Output the [X, Y] coordinate of the center of the cell containing the given text.  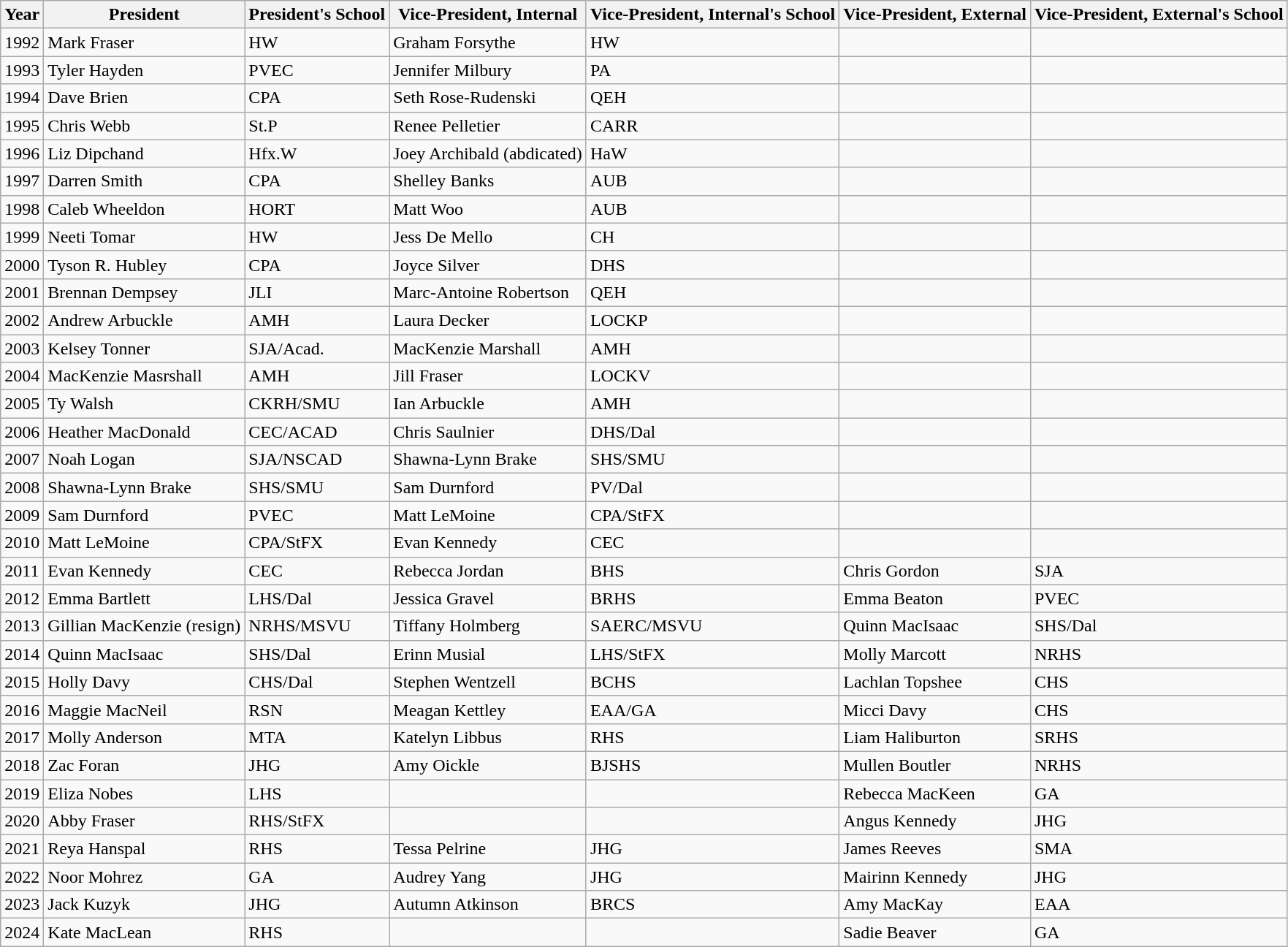
2000 [22, 265]
Sadie Beaver [935, 932]
Zac Foran [145, 765]
Renee Pelletier [488, 126]
EAA [1159, 905]
2019 [22, 793]
Stephen Wentzell [488, 682]
Year [22, 15]
Abby Fraser [145, 821]
Jess De Mello [488, 237]
Mairinn Kennedy [935, 877]
1992 [22, 42]
2005 [22, 404]
Rebecca Jordan [488, 571]
Reya Hanspal [145, 849]
BHS [712, 571]
1994 [22, 98]
1993 [22, 70]
Jessica Gravel [488, 598]
Chris Webb [145, 126]
2002 [22, 320]
2008 [22, 487]
Kate MacLean [145, 932]
Ian Arbuckle [488, 404]
2017 [22, 737]
Jack Kuzyk [145, 905]
SJA [1159, 571]
RSN [317, 710]
Jennifer Milbury [488, 70]
Tyler Hayden [145, 70]
Rebecca MacKeen [935, 793]
Katelyn Libbus [488, 737]
1995 [22, 126]
Joey Archibald (abdicated) [488, 153]
2024 [22, 932]
EAA/GA [712, 710]
Liz Dipchand [145, 153]
Micci Davy [935, 710]
President's School [317, 15]
Mark Fraser [145, 42]
Graham Forsythe [488, 42]
2014 [22, 654]
LHS/Dal [317, 598]
St.P [317, 126]
Noor Mohrez [145, 877]
2011 [22, 571]
Tiffany Holmberg [488, 626]
2003 [22, 349]
Tessa Pelrine [488, 849]
HORT [317, 209]
BJSHS [712, 765]
SJA/Acad. [317, 349]
CKRH/SMU [317, 404]
LOCKP [712, 320]
Erinn Musial [488, 654]
Dave Brien [145, 98]
Marc-Antoine Robertson [488, 292]
2007 [22, 460]
SAERC/MSVU [712, 626]
CARR [712, 126]
Vice-President, External's School [1159, 15]
Eliza Nobes [145, 793]
SMA [1159, 849]
President [145, 15]
Vice-President, External [935, 15]
BRCS [712, 905]
2006 [22, 432]
2018 [22, 765]
Kelsey Tonner [145, 349]
Tyson R. Hubley [145, 265]
JLI [317, 292]
PV/Dal [712, 487]
Matt Woo [488, 209]
Audrey Yang [488, 877]
2001 [22, 292]
Angus Kennedy [935, 821]
Mullen Boutler [935, 765]
Emma Beaton [935, 598]
Vice-President, Internal [488, 15]
Holly Davy [145, 682]
Noah Logan [145, 460]
SJA/NSCAD [317, 460]
Andrew Arbuckle [145, 320]
Neeti Tomar [145, 237]
Vice-President, Internal's School [712, 15]
Amy Oickle [488, 765]
MacKenzie Marshall [488, 349]
SRHS [1159, 737]
LHS/StFX [712, 654]
1996 [22, 153]
Emma Bartlett [145, 598]
1998 [22, 209]
2021 [22, 849]
DHS/Dal [712, 432]
Autumn Atkinson [488, 905]
Jill Fraser [488, 376]
LHS [317, 793]
Chris Gordon [935, 571]
CHS/Dal [317, 682]
Meagan Kettley [488, 710]
Molly Marcott [935, 654]
Laura Decker [488, 320]
LOCKV [712, 376]
Hfx.W [317, 153]
2013 [22, 626]
2016 [22, 710]
Ty Walsh [145, 404]
2010 [22, 543]
Shelley Banks [488, 181]
Gillian MacKenzie (resign) [145, 626]
Caleb Wheeldon [145, 209]
1997 [22, 181]
BRHS [712, 598]
MacKenzie Masrshall [145, 376]
Seth Rose-Rudenski [488, 98]
RHS/StFX [317, 821]
2023 [22, 905]
Darren Smith [145, 181]
Joyce Silver [488, 265]
2012 [22, 598]
Brennan Dempsey [145, 292]
HaW [712, 153]
2022 [22, 877]
Molly Anderson [145, 737]
1999 [22, 237]
MTA [317, 737]
Heather MacDonald [145, 432]
2009 [22, 515]
Maggie MacNeil [145, 710]
CH [712, 237]
Liam Haliburton [935, 737]
CEC/ACAD [317, 432]
2020 [22, 821]
Lachlan Topshee [935, 682]
2004 [22, 376]
NRHS/MSVU [317, 626]
BCHS [712, 682]
DHS [712, 265]
PA [712, 70]
2015 [22, 682]
James Reeves [935, 849]
Chris Saulnier [488, 432]
Amy MacKay [935, 905]
